Pinpoint the cell where the given text exists, returning its [X, Y] midpoint coordinate. 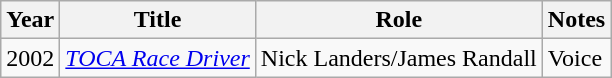
Nick Landers/James Randall [398, 58]
Notes [576, 20]
Voice [576, 58]
TOCA Race Driver [158, 58]
2002 [30, 58]
Title [158, 20]
Role [398, 20]
Year [30, 20]
